Scan for the cell matching the given text and deliver its [X, Y] coordinate at center. 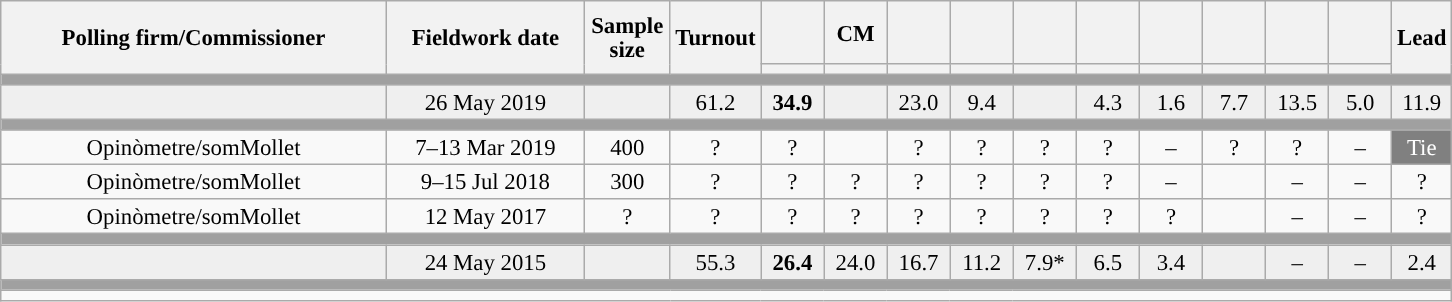
400 [627, 148]
11.2 [982, 262]
11.9 [1422, 102]
26 May 2019 [485, 102]
Tie [1422, 148]
5.0 [1360, 102]
16.7 [918, 262]
CM [856, 32]
7.7 [1234, 102]
Fieldwork date [485, 38]
4.3 [1108, 102]
Polling firm/Commissioner [194, 38]
34.9 [792, 102]
1.6 [1170, 102]
9–15 Jul 2018 [485, 182]
7.9* [1044, 262]
Sample size [627, 38]
3.4 [1170, 262]
300 [627, 182]
7–13 Mar 2019 [485, 148]
2.4 [1422, 262]
61.2 [716, 102]
23.0 [918, 102]
Lead [1422, 38]
26.4 [792, 262]
13.5 [1298, 102]
55.3 [716, 262]
9.4 [982, 102]
24.0 [856, 262]
24 May 2015 [485, 262]
6.5 [1108, 262]
Turnout [716, 38]
12 May 2017 [485, 218]
